Extract the (x, y) coordinate from the center of the cell holding the provided text.  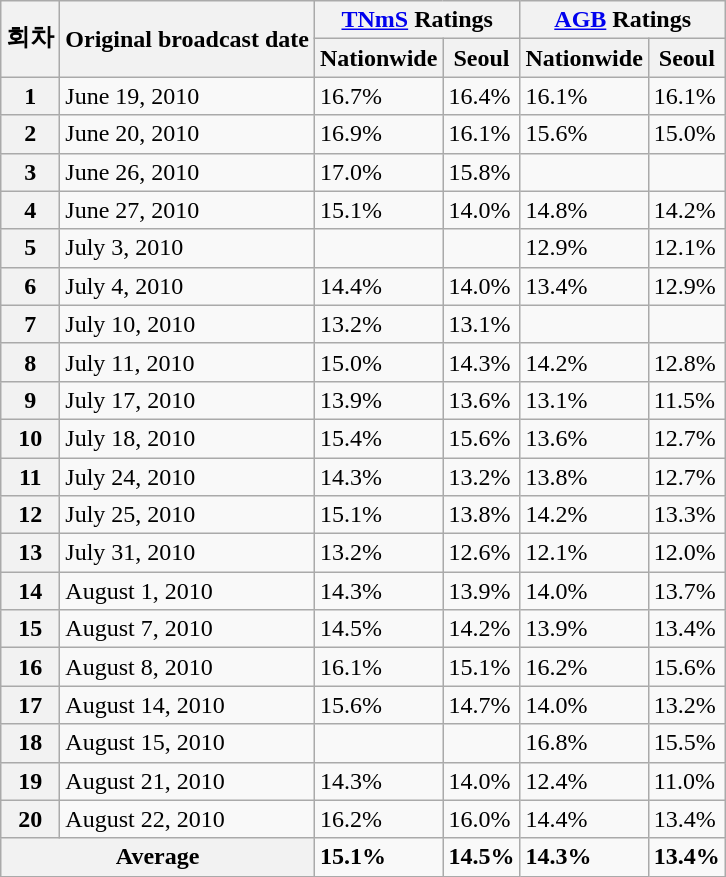
16.9% (378, 134)
AGB Ratings (622, 20)
15.8% (482, 172)
August 14, 2010 (188, 705)
July 4, 2010 (188, 286)
15.5% (686, 743)
July 11, 2010 (188, 362)
June 19, 2010 (188, 96)
June 27, 2010 (188, 210)
8 (30, 362)
12.6% (482, 553)
12 (30, 515)
11 (30, 477)
15 (30, 629)
June 20, 2010 (188, 134)
14.8% (584, 210)
July 31, 2010 (188, 553)
August 8, 2010 (188, 667)
14.7% (482, 705)
19 (30, 781)
3 (30, 172)
6 (30, 286)
July 10, 2010 (188, 324)
July 3, 2010 (188, 248)
June 26, 2010 (188, 172)
July 24, 2010 (188, 477)
11.5% (686, 400)
16.4% (482, 96)
16 (30, 667)
July 25, 2010 (188, 515)
14 (30, 591)
12.8% (686, 362)
Average (158, 857)
Original broadcast date (188, 39)
August 1, 2010 (188, 591)
15.4% (378, 438)
13 (30, 553)
16.7% (378, 96)
20 (30, 819)
13.7% (686, 591)
August 22, 2010 (188, 819)
2 (30, 134)
4 (30, 210)
16.8% (584, 743)
17 (30, 705)
18 (30, 743)
August 21, 2010 (188, 781)
12.0% (686, 553)
13.3% (686, 515)
July 18, 2010 (188, 438)
July 17, 2010 (188, 400)
회차 (30, 39)
TNmS Ratings (416, 20)
12.4% (584, 781)
16.0% (482, 819)
5 (30, 248)
August 7, 2010 (188, 629)
9 (30, 400)
11.0% (686, 781)
1 (30, 96)
7 (30, 324)
17.0% (378, 172)
10 (30, 438)
August 15, 2010 (188, 743)
